Extract the [x, y] coordinate from the center of the cell holding the provided text.  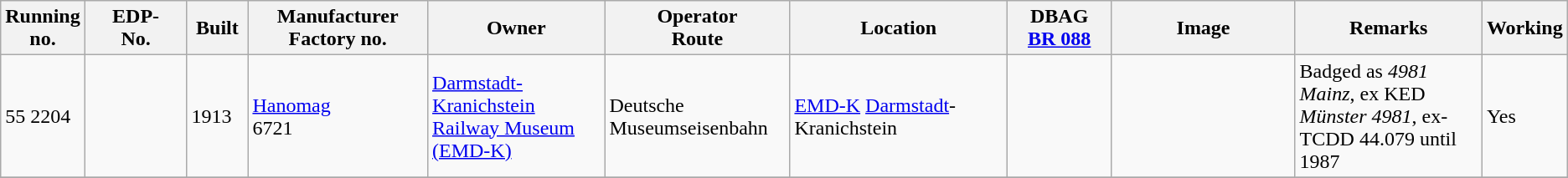
Badged as 4981 Mainz, ex KED Münster 4981, ex-TCDD 44.079 until 1987 [1389, 116]
Image [1203, 28]
Yes [1524, 116]
Working [1524, 28]
Darmstadt-Kranichstein Railway Museum (EMD-K) [516, 116]
Location [899, 28]
DBAGBR 088 [1059, 28]
1913 [218, 116]
Deutsche Museumseisenbahn [697, 116]
55 2204 [43, 116]
EDP-No. [136, 28]
Remarks [1389, 28]
Owner [516, 28]
OperatorRoute [697, 28]
Runningno. [43, 28]
Hanomag6721 [338, 116]
ManufacturerFactory no. [338, 28]
EMD-K Darmstadt-Kranichstein [899, 116]
Built [218, 28]
